Return (X, Y) of the center of cell containing provided text 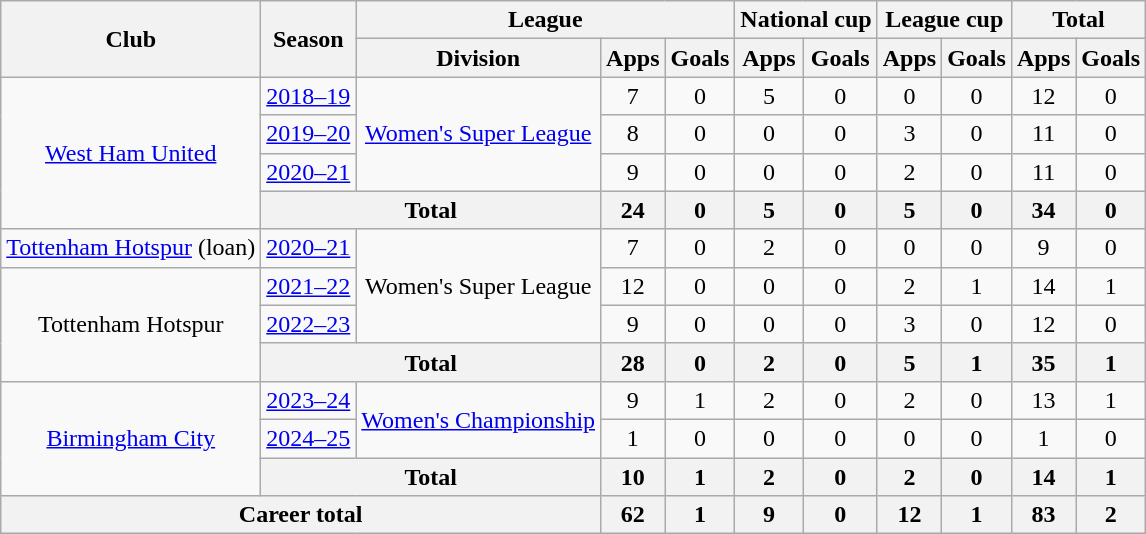
Birmingham City (131, 438)
Club (131, 39)
2023–24 (308, 400)
62 (633, 515)
8 (633, 134)
10 (633, 477)
28 (633, 362)
Tottenham Hotspur (loan) (131, 248)
National cup (806, 20)
13 (1043, 400)
League (546, 20)
24 (633, 210)
Division (478, 58)
West Ham United (131, 153)
Tottenham Hotspur (131, 324)
2021–22 (308, 286)
Career total (301, 515)
2018–19 (308, 96)
2024–25 (308, 438)
2022–23 (308, 324)
2019–20 (308, 134)
35 (1043, 362)
Women's Championship (478, 419)
Season (308, 39)
34 (1043, 210)
83 (1043, 515)
League cup (944, 20)
